Identify which cell holds the provided text, then report its [X, Y] central coordinate. 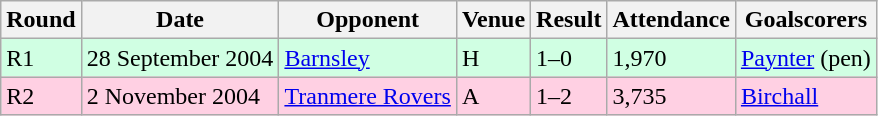
H [493, 58]
A [493, 96]
Paynter (pen) [806, 58]
Attendance [671, 20]
Barnsley [368, 58]
Opponent [368, 20]
Tranmere Rovers [368, 96]
1–0 [569, 58]
R2 [41, 96]
3,735 [671, 96]
1–2 [569, 96]
Result [569, 20]
Goalscorers [806, 20]
28 September 2004 [180, 58]
Venue [493, 20]
R1 [41, 58]
2 November 2004 [180, 96]
1,970 [671, 58]
Round [41, 20]
Date [180, 20]
Birchall [806, 96]
